Determine the [x, y] coordinate at the center of the cell enclosing the given text.  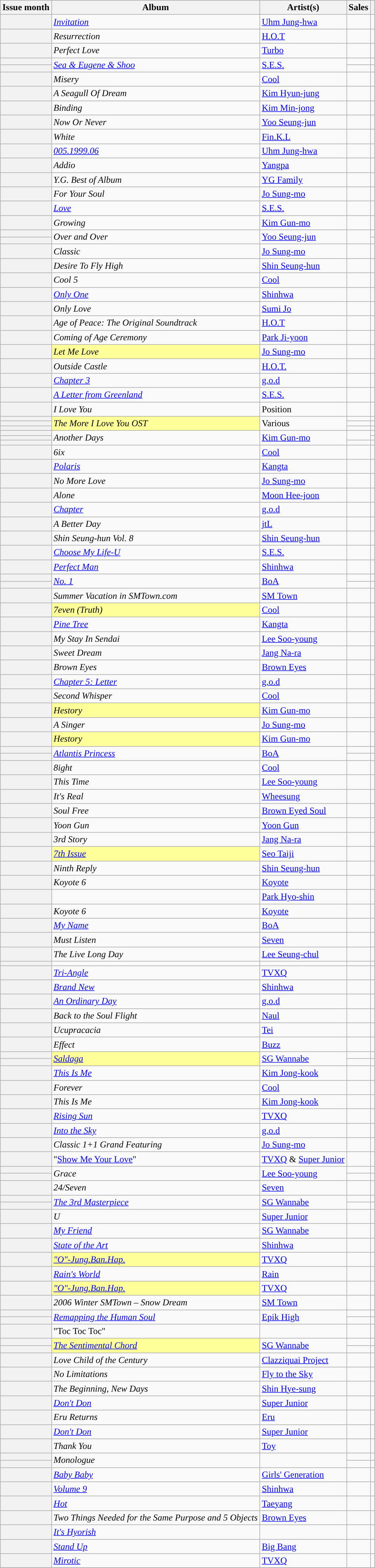
Two Things Needed for the Same Purpose and 5 Objects [156, 1518]
Binding [156, 108]
Rain's World [156, 1274]
005.1999.06 [156, 151]
The 3rd Masterpiece [156, 1202]
Brown Eyed Soul [303, 811]
Remapping the Human Soul [156, 1317]
Sales [359, 8]
The More I Love You OST [156, 424]
Pine Tree [156, 624]
Toy [303, 1446]
Must Listen [156, 940]
Girls' Generation [303, 1475]
Coming of Age Ceremony [156, 337]
Ucupracacia [156, 1030]
Classic [156, 251]
Now Or Never [156, 122]
Ninth Reply [156, 868]
A Seagull Of Dream [156, 93]
Kim Hyun-jung [303, 93]
Shin Seung-hun Vol. 8 [156, 538]
Back to the Soul Flight [156, 1016]
Alone [156, 495]
Yangpa [303, 165]
White [156, 136]
Seo Taiji [303, 854]
Another Days [156, 438]
Chapter 5: Letter [156, 682]
Sweet Dream [156, 653]
Kim Min-jong [303, 108]
State of the Art [156, 1245]
Clazziquai Project [303, 1360]
Eru [303, 1417]
jtL [303, 524]
Park Ji-yoon [303, 337]
Naul [303, 1016]
TVXQ & Super Junior [303, 1159]
Misery [156, 79]
This Time [156, 782]
Baby Baby [156, 1475]
An Ordinary Day [156, 1001]
Artist(s) [303, 8]
My Name [156, 926]
Saldaga [156, 1059]
7even (Truth) [156, 610]
A Letter from Greenland [156, 395]
Turbo [303, 50]
Mirotic [156, 1561]
The Live Long Day [156, 954]
Chapter 3 [156, 380]
Only Love [156, 309]
3rd Story [156, 839]
No Limitations [156, 1374]
It's Hyorish [156, 1532]
Over and Over [156, 237]
"Toc Toc Toc" [156, 1331]
It's Real [156, 796]
Moon Hee-joon [303, 495]
Chapter [156, 509]
No More Love [156, 481]
Cool 5 [156, 280]
Big Bang [303, 1546]
Growing [156, 223]
YG Family [303, 180]
Sea & Eugene & Shoo [156, 65]
H.O.T. [303, 366]
2006 Winter SMTown – Snow Dream [156, 1302]
Taeyang [303, 1503]
Resurrection [156, 36]
No. 1 [156, 581]
Sumi Jo [303, 309]
Position [303, 409]
Invitation [156, 22]
My Stay In Sendai [156, 639]
24/Seven [156, 1188]
Addio [156, 165]
Shin Hye-sung [303, 1389]
Polaris [156, 467]
Summer Vacation in SMTown.com [156, 595]
Atlantis Princess [156, 753]
Epik High [303, 1317]
Love [156, 208]
Album [156, 8]
My Friend [156, 1231]
Desire To Fly High [156, 266]
A Better Day [156, 524]
Soul Free [156, 811]
Monologue [156, 1460]
Choose My Life-U [156, 552]
7th Issue [156, 854]
Hot [156, 1503]
Eru Returns [156, 1417]
The Beginning, New Days [156, 1389]
Tri-Angle [156, 973]
Stand Up [156, 1546]
Brand New [156, 987]
Various [303, 424]
Effect [156, 1044]
Issue month [26, 8]
Grace [156, 1173]
Y.G. Best of Album [156, 180]
6ix [156, 452]
Age of Peace: The Original Soundtrack [156, 323]
Let Me Love [156, 352]
Perfect Man [156, 567]
Buzz [303, 1044]
Thank You [156, 1446]
Perfect Love [156, 50]
For Your Soul [156, 194]
The Sentimental Chord [156, 1346]
Tei [303, 1030]
Classic 1+1 Grand Featuring [156, 1145]
Lee Seung-chul [303, 954]
Second Whisper [156, 696]
I Love You [156, 409]
Forever [156, 1087]
Fin.K.L [303, 136]
Only One [156, 294]
Outside Castle [156, 366]
Into the Sky [156, 1130]
Park Hyo-shin [303, 897]
"Show Me Your Love" [156, 1159]
Fly to the Sky [303, 1374]
Love Child of the Century [156, 1360]
Wheesung [303, 796]
U [156, 1216]
Volume 9 [156, 1489]
Rain [303, 1274]
A Singer [156, 725]
Rising Sun [156, 1116]
8ight [156, 768]
